Return [X, Y] of the center of cell containing provided text 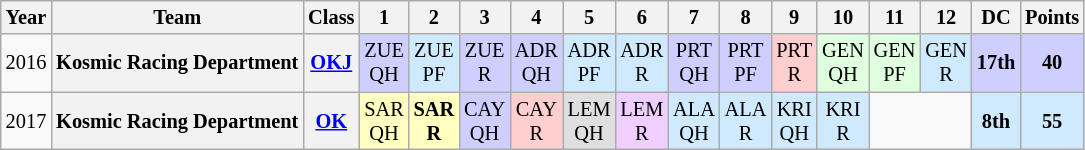
OK [331, 121]
ADRR [642, 63]
8th [996, 121]
ZUEQH [384, 63]
7 [694, 17]
Year [26, 17]
OKJ [331, 63]
CAYQH [484, 121]
ADRQH [536, 63]
SARR [434, 121]
8 [746, 17]
PRTR [794, 63]
2 [434, 17]
ALAQH [694, 121]
LEMR [642, 121]
1 [384, 17]
CAYR [536, 121]
17th [996, 63]
9 [794, 17]
12 [946, 17]
Class [331, 17]
Team [177, 17]
3 [484, 17]
DC [996, 17]
GENQH [843, 63]
ZUEPF [434, 63]
GENPF [895, 63]
4 [536, 17]
LEMQH [590, 121]
PRTQH [694, 63]
6 [642, 17]
PRTPF [746, 63]
10 [843, 17]
40 [1052, 63]
ALAR [746, 121]
ADRPF [590, 63]
11 [895, 17]
KRIR [843, 121]
SARQH [384, 121]
2016 [26, 63]
5 [590, 17]
ZUER [484, 63]
Points [1052, 17]
55 [1052, 121]
GENR [946, 63]
KRIQH [794, 121]
2017 [26, 121]
